Detect which cell encompasses the target text, then output its [x, y] center coordinate. 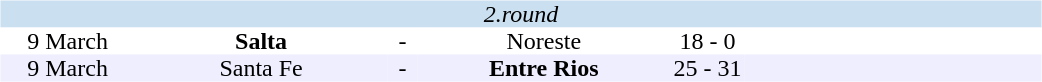
Noreste [544, 42]
Entre Rios [544, 68]
Salta [262, 42]
18 - 0 [707, 42]
Santa Fe [262, 68]
2.round [520, 14]
25 - 31 [707, 68]
